Provide the [x, y] coordinate of the cell's center where the given text is located.  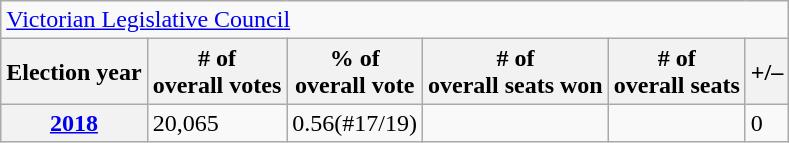
20,065 [217, 123]
# ofoverall seats won [516, 72]
+/– [766, 72]
# ofoverall votes [217, 72]
Victorian Legislative Council [395, 20]
% ofoverall vote [355, 72]
0 [766, 123]
2018 [74, 123]
0.56(#17/19) [355, 123]
Election year [74, 72]
# ofoverall seats [676, 72]
